Identify which cell holds the provided text, then report its [X, Y] central coordinate. 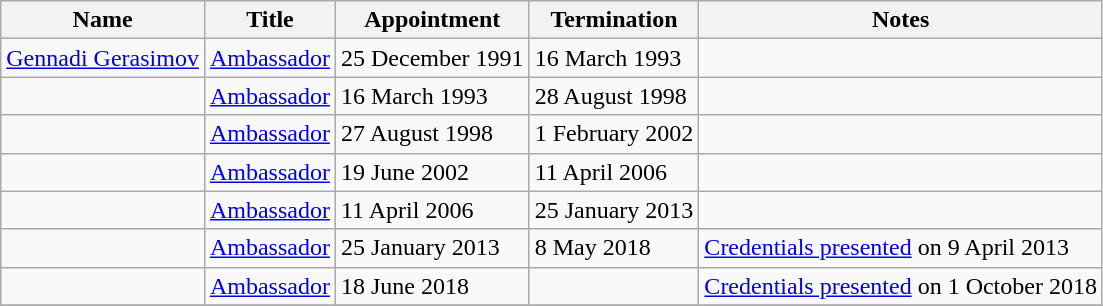
19 June 2002 [432, 172]
18 June 2018 [432, 286]
1 February 2002 [614, 134]
27 August 1998 [432, 134]
28 August 1998 [614, 96]
25 December 1991 [432, 58]
Name [103, 20]
Title [270, 20]
8 May 2018 [614, 248]
Appointment [432, 20]
Credentials presented on 1 October 2018 [901, 286]
Gennadi Gerasimov [103, 58]
Notes [901, 20]
Credentials presented on 9 April 2013 [901, 248]
Termination [614, 20]
